For the text-containing cell, return its midpoint in [X, Y] coordinate format. 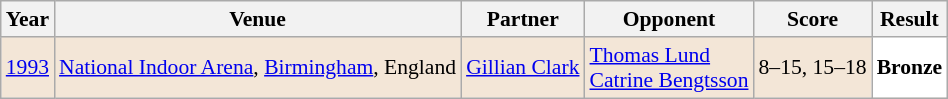
1993 [28, 68]
Gillian Clark [522, 68]
8–15, 15–18 [813, 68]
Thomas Lund Catrine Bengtsson [670, 68]
Bronze [910, 68]
National Indoor Arena, Birmingham, England [258, 68]
Score [813, 19]
Opponent [670, 19]
Year [28, 19]
Venue [258, 19]
Partner [522, 19]
Result [910, 19]
